Return [x, y] of the center of cell containing provided text 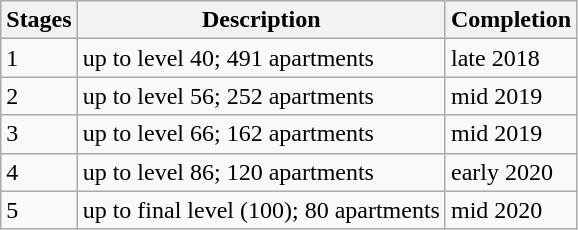
4 [39, 172]
early 2020 [510, 172]
Stages [39, 20]
up to level 56; 252 apartments [261, 96]
up to level 66; 162 apartments [261, 134]
1 [39, 58]
mid 2020 [510, 210]
up to level 40; 491 apartments [261, 58]
5 [39, 210]
up to level 86; 120 apartments [261, 172]
late 2018 [510, 58]
2 [39, 96]
3 [39, 134]
up to final level (100); 80 apartments [261, 210]
Completion [510, 20]
Description [261, 20]
